Locate the cell with the specified text and output its [x, y] center coordinate. 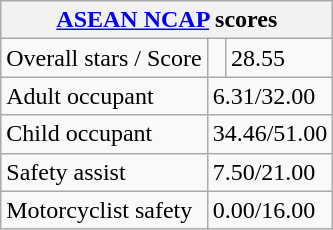
0.00/16.00 [270, 210]
Motorcyclist safety [104, 210]
Overall stars / Score [104, 58]
Adult occupant [104, 96]
Child occupant [104, 134]
ASEAN NCAP scores [167, 20]
Safety assist [104, 172]
34.46/51.00 [270, 134]
7.50/21.00 [270, 172]
28.55 [278, 58]
6.31/32.00 [270, 96]
